From the cell containing the given text, extract its center point as (x, y) coordinate. 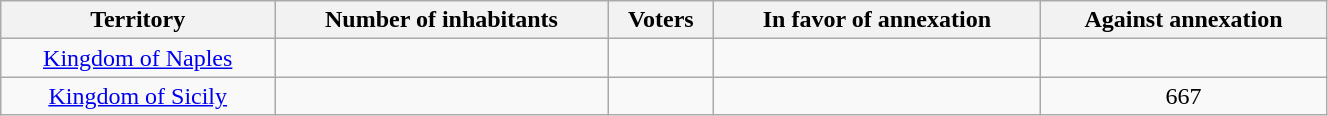
667 (1184, 96)
Voters (660, 20)
Against annexation (1184, 20)
In favor of annexation (876, 20)
Number of inhabitants (442, 20)
Kingdom of Naples (138, 58)
Territory (138, 20)
Kingdom of Sicily (138, 96)
